Output the [X, Y] coordinate of the center of the cell containing the given text.  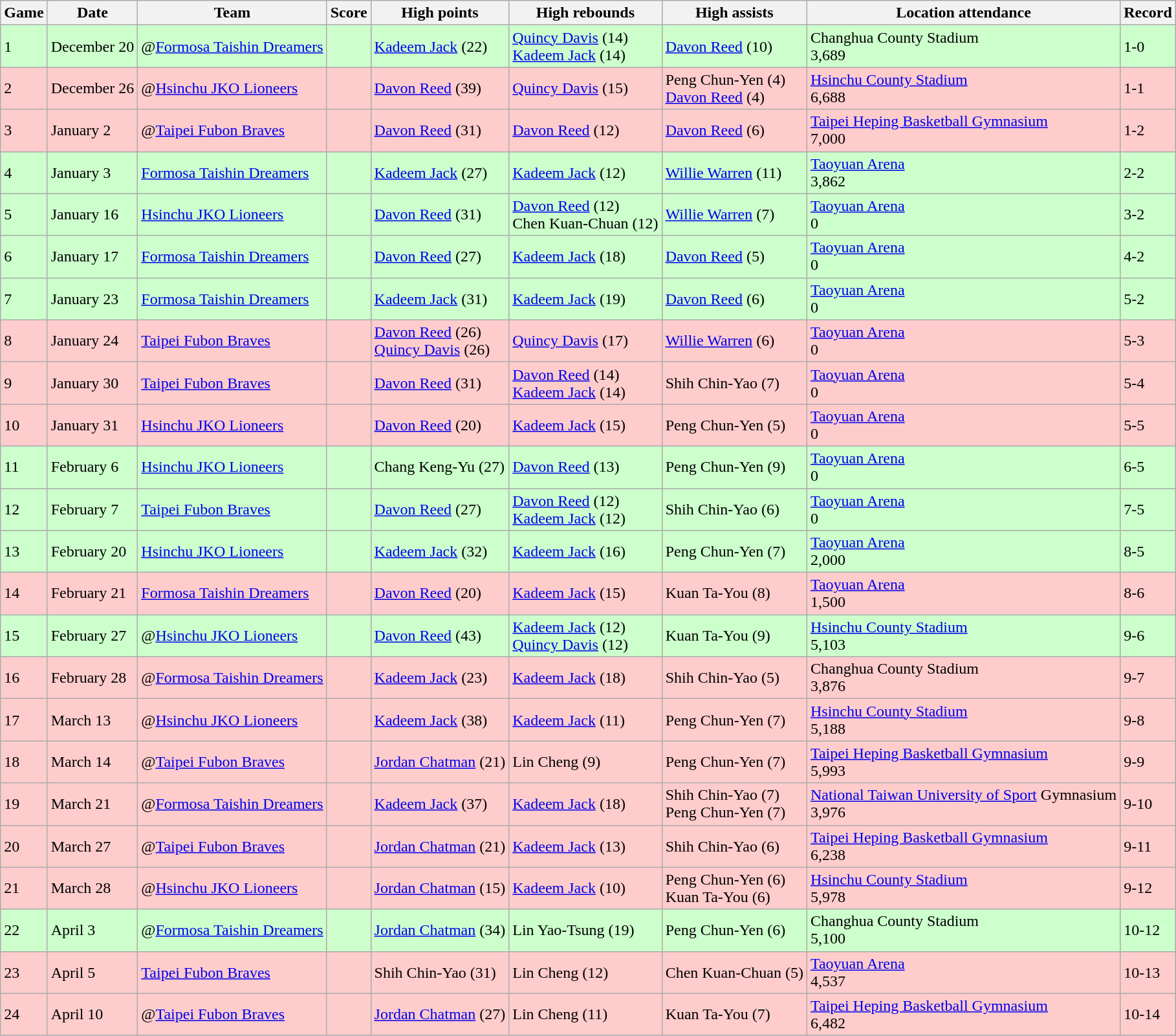
March 27 [93, 846]
Willie Warren (6) [734, 340]
24 [24, 1015]
February 6 [93, 467]
Location attendance [963, 13]
Taipei Heping Basketball Gymnasium7,000 [963, 131]
Davon Reed (12)Kadeem Jack (12) [585, 509]
Kadeem Jack (37) [440, 804]
April 3 [93, 931]
February 27 [93, 635]
Shih Chin-Yao (31) [440, 972]
22 [24, 931]
Davon Reed (39) [440, 88]
High rebounds [585, 13]
2 [24, 88]
20 [24, 846]
January 3 [93, 172]
Kadeem Jack (23) [440, 678]
Davon Reed (13) [585, 467]
8 [24, 340]
Taoyuan Arena4,537 [963, 972]
January 24 [93, 340]
15 [24, 635]
Chang Keng-Yu (27) [440, 467]
March 28 [93, 888]
January 31 [93, 424]
6-5 [1148, 467]
1-2 [1148, 131]
Team [232, 13]
9-10 [1148, 804]
Peng Chun-Yen (5) [734, 424]
Davon Reed (5) [734, 256]
9-8 [1148, 720]
3-2 [1148, 215]
December 20 [93, 47]
7 [24, 299]
5-4 [1148, 383]
Davon Reed (12) [585, 131]
5-5 [1148, 424]
Score [349, 13]
Changhua County Stadium3,689 [963, 47]
8-5 [1148, 551]
23 [24, 972]
April 10 [93, 1015]
February 20 [93, 551]
Changhua County Stadium3,876 [963, 678]
9-7 [1148, 678]
Davon Reed (14)Kadeem Jack (14) [585, 383]
April 5 [93, 972]
Hsinchu County Stadium5,188 [963, 720]
1-0 [1148, 47]
12 [24, 509]
14 [24, 594]
Chen Kuan-Chuan (5) [734, 972]
1 [24, 47]
Taipei Heping Basketball Gymnasium5,993 [963, 762]
Changhua County Stadium5,100 [963, 931]
4 [24, 172]
Kadeem Jack (32) [440, 551]
9-12 [1148, 888]
Davon Reed (12)Chen Kuan-Chuan (12) [585, 215]
National Taiwan University of Sport Gymnasium3,976 [963, 804]
18 [24, 762]
Lin Cheng (9) [585, 762]
9-9 [1148, 762]
January 16 [93, 215]
2-2 [1148, 172]
Willie Warren (7) [734, 215]
Lin Cheng (12) [585, 972]
19 [24, 804]
Willie Warren (11) [734, 172]
9-11 [1148, 846]
Kadeem Jack (10) [585, 888]
Lin Cheng (11) [585, 1015]
Kuan Ta-You (9) [734, 635]
13 [24, 551]
21 [24, 888]
Peng Chun-Yen (6)Kuan Ta-You (6) [734, 888]
Peng Chun-Yen (9) [734, 467]
Kadeem Jack (38) [440, 720]
5 [24, 215]
Peng Chun-Yen (6) [734, 931]
Shih Chin-Yao (7) [734, 383]
Taoyuan Arena2,000 [963, 551]
January 30 [93, 383]
January 17 [93, 256]
Jordan Chatman (34) [440, 931]
16 [24, 678]
17 [24, 720]
7-5 [1148, 509]
Davon Reed (43) [440, 635]
Date [93, 13]
5-2 [1148, 299]
Hsinchu County Stadium6,688 [963, 88]
Hsinchu County Stadium5,978 [963, 888]
March 14 [93, 762]
Shih Chin-Yao (7)Peng Chun-Yen (7) [734, 804]
Kadeem Jack (12)Quincy Davis (12) [585, 635]
Jordan Chatman (27) [440, 1015]
11 [24, 467]
Davon Reed (10) [734, 47]
3 [24, 131]
Peng Chun-Yen (4)Davon Reed (4) [734, 88]
10 [24, 424]
High assists [734, 13]
Kadeem Jack (16) [585, 551]
9 [24, 383]
February 7 [93, 509]
Davon Reed (26)Quincy Davis (26) [440, 340]
Kuan Ta-You (7) [734, 1015]
Kadeem Jack (31) [440, 299]
Quincy Davis (14)Kadeem Jack (14) [585, 47]
Hsinchu County Stadium5,103 [963, 635]
Taoyuan Arena3,862 [963, 172]
9-6 [1148, 635]
Kadeem Jack (11) [585, 720]
10-14 [1148, 1015]
Taipei Heping Basketball Gymnasium6,238 [963, 846]
Kadeem Jack (19) [585, 299]
Kadeem Jack (13) [585, 846]
4-2 [1148, 256]
March 13 [93, 720]
10-13 [1148, 972]
December 26 [93, 88]
Kadeem Jack (22) [440, 47]
6 [24, 256]
February 21 [93, 594]
Shih Chin-Yao (5) [734, 678]
Taoyuan Arena1,500 [963, 594]
Taipei Heping Basketball Gymnasium6,482 [963, 1015]
Kuan Ta-You (8) [734, 594]
Lin Yao-Tsung (19) [585, 931]
Quincy Davis (17) [585, 340]
Jordan Chatman (15) [440, 888]
January 2 [93, 131]
High points [440, 13]
February 28 [93, 678]
5-3 [1148, 340]
Record [1148, 13]
Kadeem Jack (27) [440, 172]
8-6 [1148, 594]
Kadeem Jack (12) [585, 172]
March 21 [93, 804]
Quincy Davis (15) [585, 88]
10-12 [1148, 931]
1-1 [1148, 88]
Game [24, 13]
January 23 [93, 299]
